Extract the [X, Y] coordinate from the center of the cell holding the provided text.  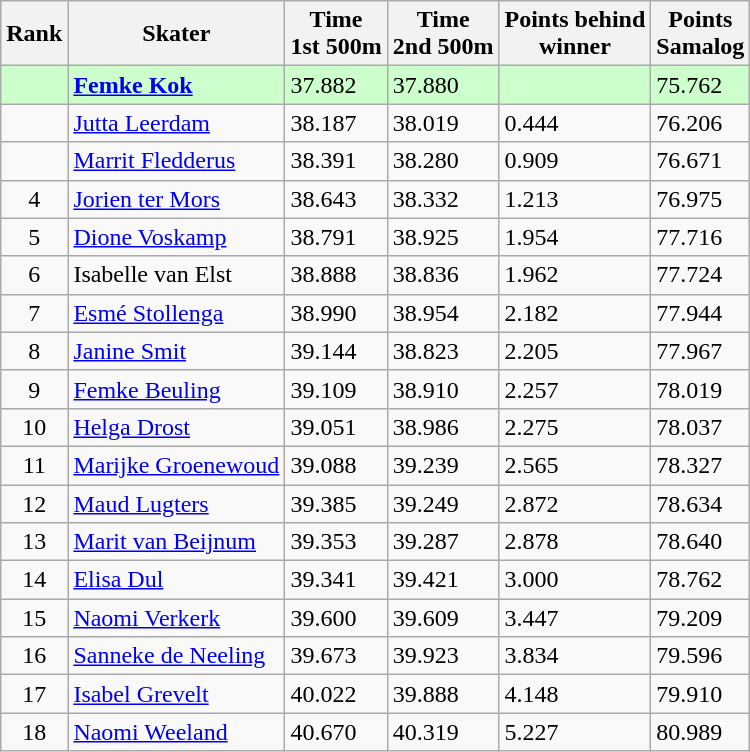
Marrit Fledderus [176, 161]
Rank [34, 34]
39.353 [336, 542]
39.673 [336, 656]
77.724 [700, 275]
2.257 [575, 389]
Points behind winner [575, 34]
80.989 [700, 732]
2.872 [575, 503]
2.878 [575, 542]
Points Samalog [700, 34]
3.834 [575, 656]
16 [34, 656]
39.109 [336, 389]
Isabelle van Elst [176, 275]
Naomi Verkerk [176, 618]
Janine Smit [176, 351]
38.391 [336, 161]
Jorien ter Mors [176, 199]
Femke Beuling [176, 389]
37.882 [336, 85]
39.088 [336, 465]
79.910 [700, 694]
78.037 [700, 427]
39.287 [443, 542]
6 [34, 275]
40.319 [443, 732]
7 [34, 313]
13 [34, 542]
3.000 [575, 580]
38.888 [336, 275]
18 [34, 732]
5.227 [575, 732]
Skater [176, 34]
38.791 [336, 237]
Time 2nd 500m [443, 34]
Isabel Grevelt [176, 694]
2.275 [575, 427]
78.640 [700, 542]
14 [34, 580]
39.600 [336, 618]
8 [34, 351]
38.910 [443, 389]
9 [34, 389]
38.187 [336, 123]
Sanneke de Neeling [176, 656]
38.925 [443, 237]
39.144 [336, 351]
17 [34, 694]
77.716 [700, 237]
38.643 [336, 199]
Marit van Beijnum [176, 542]
78.762 [700, 580]
Naomi Weeland [176, 732]
4.148 [575, 694]
11 [34, 465]
78.327 [700, 465]
0.444 [575, 123]
38.823 [443, 351]
Helga Drost [176, 427]
76.206 [700, 123]
76.975 [700, 199]
39.385 [336, 503]
Esmé Stollenga [176, 313]
39.249 [443, 503]
Time 1st 500m [336, 34]
10 [34, 427]
79.209 [700, 618]
Jutta Leerdam [176, 123]
38.954 [443, 313]
38.019 [443, 123]
39.609 [443, 618]
12 [34, 503]
1.213 [575, 199]
75.762 [700, 85]
4 [34, 199]
Marijke Groenewoud [176, 465]
1.954 [575, 237]
39.341 [336, 580]
77.944 [700, 313]
2.205 [575, 351]
38.332 [443, 199]
38.836 [443, 275]
38.280 [443, 161]
Maud Lugters [176, 503]
0.909 [575, 161]
39.239 [443, 465]
40.670 [336, 732]
1.962 [575, 275]
Elisa Dul [176, 580]
40.022 [336, 694]
39.888 [443, 694]
77.967 [700, 351]
Dione Voskamp [176, 237]
5 [34, 237]
15 [34, 618]
76.671 [700, 161]
37.880 [443, 85]
38.986 [443, 427]
78.019 [700, 389]
79.596 [700, 656]
2.565 [575, 465]
39.051 [336, 427]
2.182 [575, 313]
Femke Kok [176, 85]
39.923 [443, 656]
38.990 [336, 313]
78.634 [700, 503]
3.447 [575, 618]
39.421 [443, 580]
